Return the (x, y) coordinate for the center point of the cell that contains the specified text.  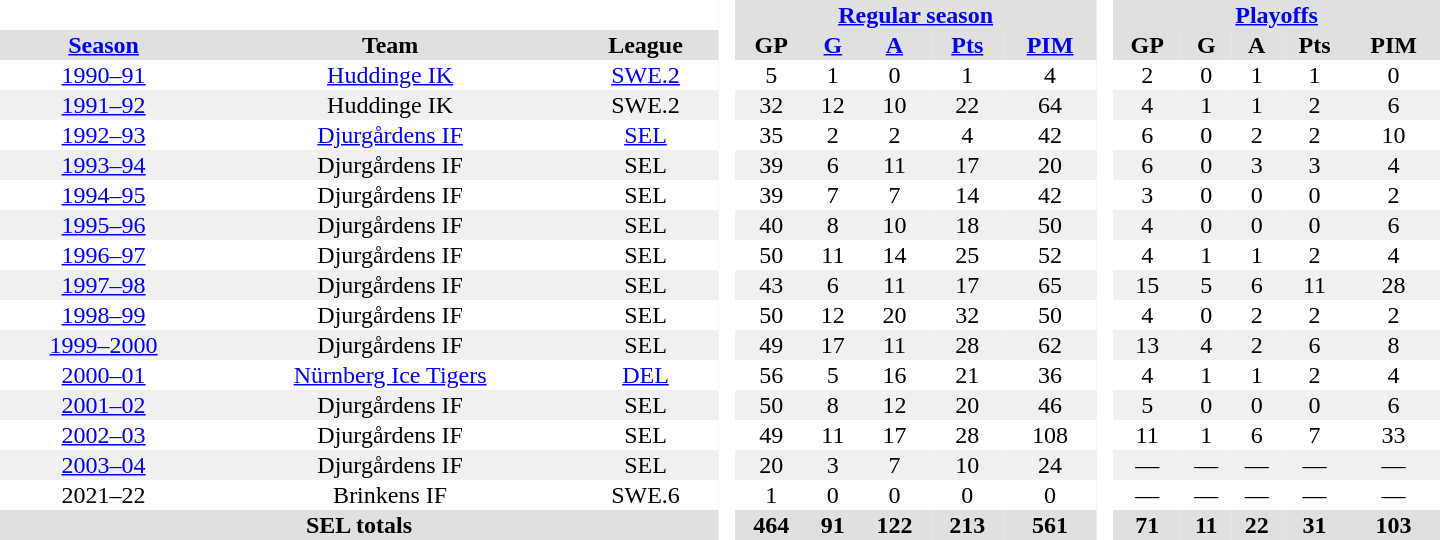
15 (1147, 285)
2001–02 (104, 405)
561 (1050, 525)
SEL totals (359, 525)
43 (772, 285)
25 (968, 255)
24 (1050, 465)
1993–94 (104, 165)
Nürnberg Ice Tigers (390, 375)
1994–95 (104, 195)
League (646, 45)
2000–01 (104, 375)
1992–93 (104, 135)
213 (968, 525)
21 (968, 375)
16 (894, 375)
464 (772, 525)
91 (833, 525)
2002–03 (104, 435)
Season (104, 45)
1996–97 (104, 255)
108 (1050, 435)
2021–22 (104, 495)
1997–98 (104, 285)
52 (1050, 255)
103 (1394, 525)
Brinkens IF (390, 495)
36 (1050, 375)
DEL (646, 375)
1998–99 (104, 315)
65 (1050, 285)
46 (1050, 405)
Playoffs (1276, 15)
Regular season (916, 15)
SWE.6 (646, 495)
122 (894, 525)
Team (390, 45)
2003–04 (104, 465)
1991–92 (104, 105)
71 (1147, 525)
64 (1050, 105)
1999–2000 (104, 345)
40 (772, 225)
33 (1394, 435)
1990–91 (104, 75)
18 (968, 225)
35 (772, 135)
1995–96 (104, 225)
13 (1147, 345)
56 (772, 375)
62 (1050, 345)
31 (1314, 525)
